For the text-containing cell, return its midpoint in [X, Y] coordinate format. 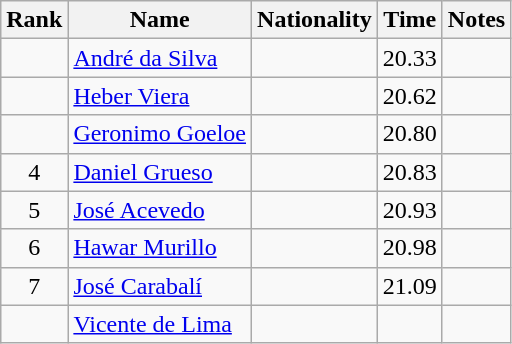
Hawar Murillo [160, 248]
Geronimo Goeloe [160, 134]
Nationality [315, 20]
4 [34, 172]
Time [410, 20]
21.09 [410, 286]
20.80 [410, 134]
6 [34, 248]
José Carabalí [160, 286]
André da Silva [160, 58]
Heber Viera [160, 96]
5 [34, 210]
20.93 [410, 210]
Rank [34, 20]
20.83 [410, 172]
José Acevedo [160, 210]
20.98 [410, 248]
Notes [476, 20]
20.33 [410, 58]
7 [34, 286]
20.62 [410, 96]
Daniel Grueso [160, 172]
Vicente de Lima [160, 324]
Name [160, 20]
